For the text-containing cell, return its midpoint in [x, y] coordinate format. 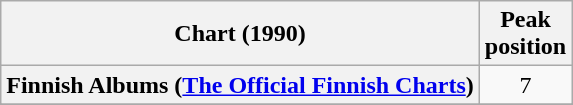
Finnish Albums (The Official Finnish Charts) [240, 85]
7 [525, 85]
Chart (1990) [240, 34]
Peakposition [525, 34]
